Search for the cell housing the specified text and yield its (x, y) center coordinate. 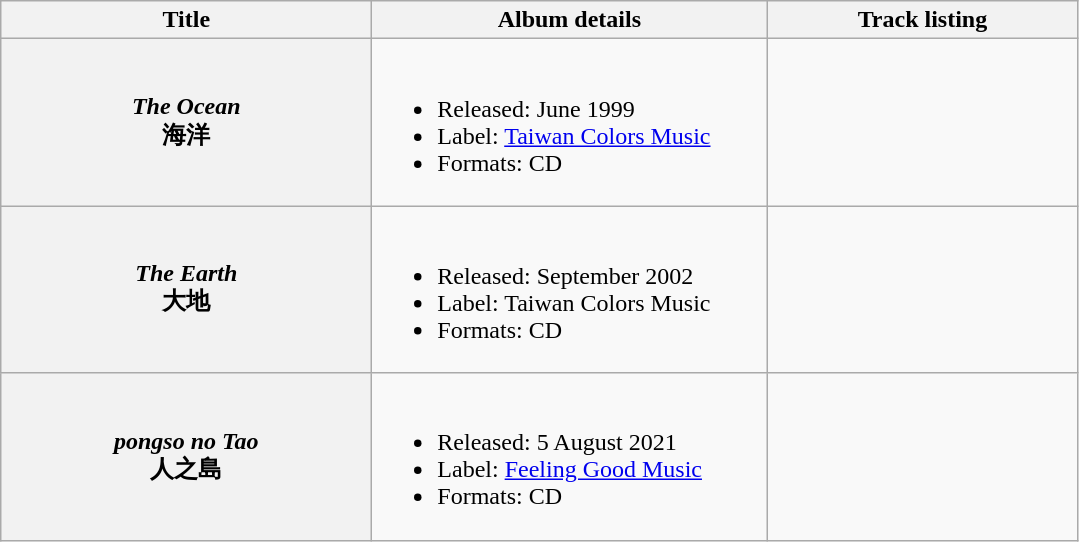
Track listing (922, 20)
Album details (570, 20)
Released: September 2002Label: Taiwan Colors MusicFormats: CD (570, 290)
The Ocean海洋 (186, 122)
Released: June 1999Label: Taiwan Colors MusicFormats: CD (570, 122)
The Earth 大地 (186, 290)
pongso no Tao人之島 (186, 456)
Title (186, 20)
Released: 5 August 2021Label: Feeling Good MusicFormats: CD (570, 456)
